Find where the given text appears and provide that cell's center as (x, y) coordinate. 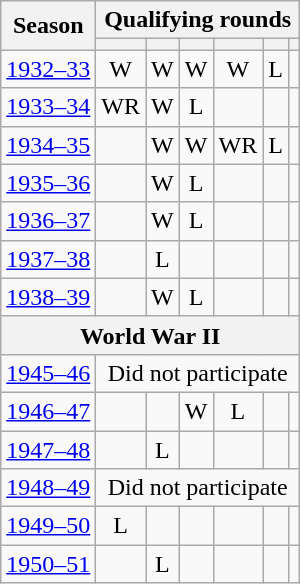
1948–49 (48, 488)
1936–37 (48, 221)
1947–48 (48, 449)
1932–33 (48, 69)
1933–34 (48, 107)
1950–51 (48, 564)
1935–36 (48, 183)
1938–39 (48, 297)
Qualifying rounds (198, 20)
World War II (150, 335)
1949–50 (48, 526)
1946–47 (48, 411)
Season (48, 26)
1934–35 (48, 145)
1937–38 (48, 259)
1945–46 (48, 373)
